Provide the (X, Y) coordinate of the cell's center where the given text is located.  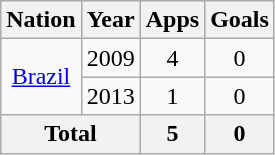
2013 (110, 96)
2009 (110, 58)
5 (172, 134)
Apps (172, 20)
Goals (240, 20)
Total (70, 134)
Year (110, 20)
Brazil (41, 77)
1 (172, 96)
Nation (41, 20)
4 (172, 58)
